Provide the [X, Y] coordinate of the cell's center where the given text is located.  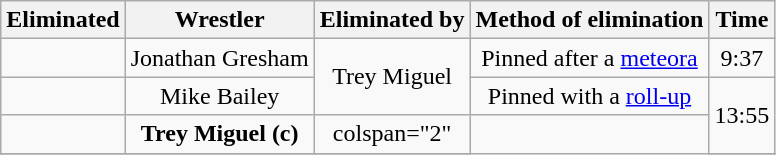
colspan="2" [392, 134]
Wrestler [220, 20]
Method of elimination [590, 20]
9:37 [742, 58]
Eliminated [63, 20]
Mike Bailey [220, 96]
13:55 [742, 115]
Eliminated by [392, 20]
Jonathan Gresham [220, 58]
Time [742, 20]
Trey Miguel [392, 77]
Pinned with a roll-up [590, 96]
Trey Miguel (c) [220, 134]
Pinned after a meteora [590, 58]
